Identify which cell holds the provided text, then report its (x, y) central coordinate. 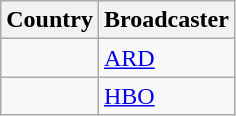
ARD (166, 58)
Broadcaster (166, 20)
HBO (166, 96)
Country (50, 20)
